Return the [x, y] coordinate for the center point of the cell that contains the specified text.  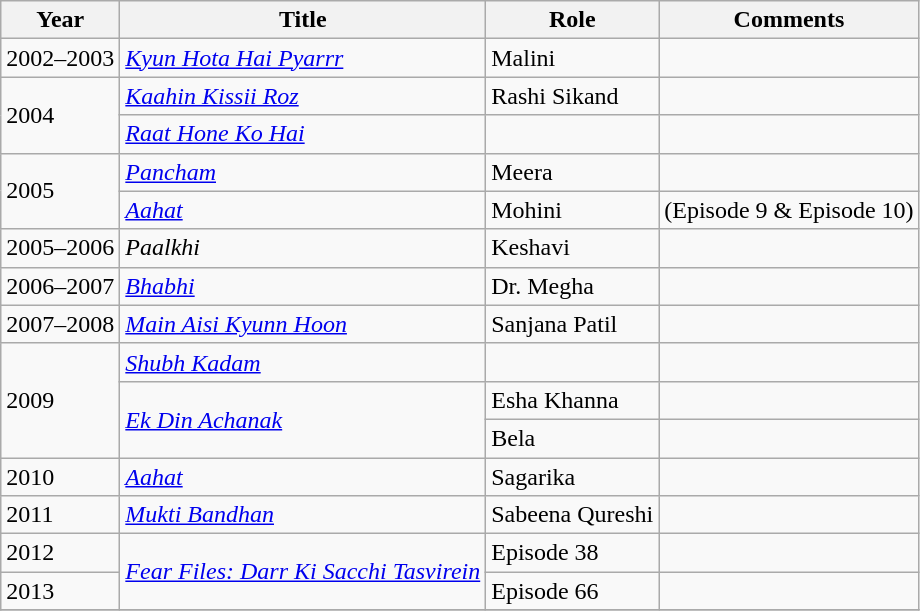
Episode 38 [572, 553]
Esha Khanna [572, 400]
Bela [572, 438]
2007–2008 [60, 324]
Role [572, 20]
2004 [60, 115]
Comments [789, 20]
2010 [60, 477]
2005 [60, 191]
Sabeena Qureshi [572, 515]
Malini [572, 58]
Rashi Sikand [572, 96]
Shubh Kadam [303, 362]
Sanjana Patil [572, 324]
2011 [60, 515]
Raat Hone Ko Hai [303, 134]
2012 [60, 553]
Bhabhi [303, 286]
Title [303, 20]
Episode 66 [572, 591]
Kaahin Kissii Roz [303, 96]
Main Aisi Kyunn Hoon [303, 324]
Ek Din Achanak [303, 419]
Meera [572, 172]
Fear Files: Darr Ki Sacchi Tasvirein [303, 572]
Sagarika [572, 477]
2005–2006 [60, 248]
(Episode 9 & Episode 10) [789, 210]
Dr. Megha [572, 286]
Kyun Hota Hai Pyarrr [303, 58]
Paalkhi [303, 248]
Mukti Bandhan [303, 515]
Mohini [572, 210]
2009 [60, 400]
Year [60, 20]
Pancham [303, 172]
2013 [60, 591]
2006–2007 [60, 286]
2002–2003 [60, 58]
Keshavi [572, 248]
